Locate the cell with the specified text and output its [X, Y] center coordinate. 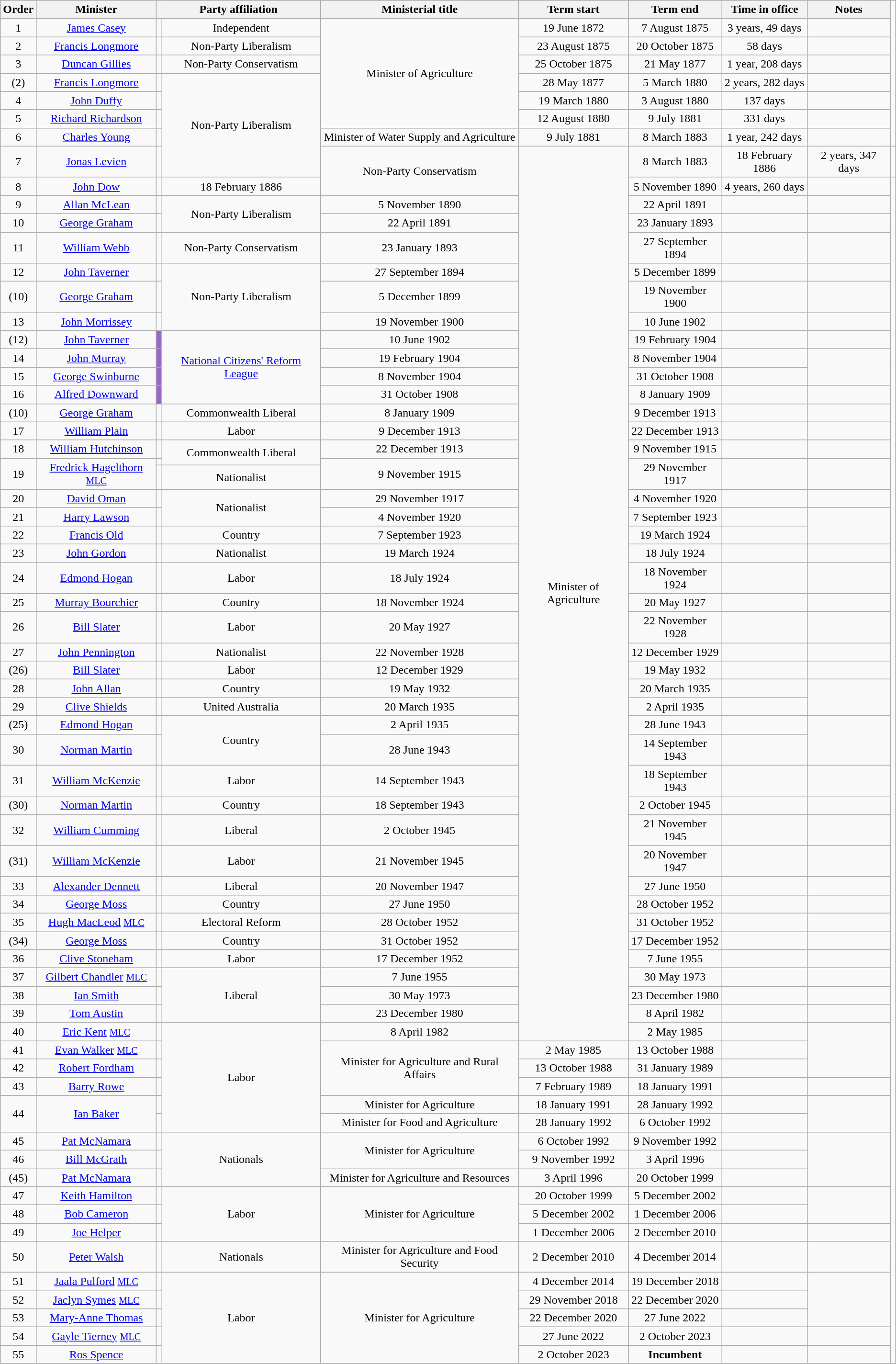
16 [18, 395]
Alexander Dennett [97, 886]
6 [18, 137]
Eric Kent MLC [97, 1032]
Jaala Pulford MLC [97, 1282]
Term end [675, 10]
Ministerial title [419, 10]
Evan Walker MLC [97, 1050]
Minister for Agriculture and Food Security [419, 1257]
23 August 1875 [573, 46]
David Oman [97, 498]
28 [18, 688]
Charles Young [97, 137]
2 years, 347 days [849, 162]
11 [18, 247]
34 [18, 904]
31 January 1989 [675, 1068]
38 [18, 995]
53 [18, 1318]
John Pennington [97, 652]
National Citizens' Reform League [241, 367]
(31) [18, 861]
20 October 1875 [675, 46]
Time in office [765, 10]
35 [18, 922]
9 [18, 204]
Ian Baker [97, 1114]
Gayle Tierney MLC [97, 1336]
29 November 2018 [573, 1300]
1 year, 208 days [765, 64]
John Dow [97, 186]
1 year, 242 days [765, 137]
John Gordon [97, 553]
21 May 1877 [675, 64]
Bob Cameron [97, 1214]
Murray Bourchier [97, 603]
30 [18, 750]
George Swinburne [97, 376]
Tom Austin [97, 1014]
Notes [849, 10]
William Webb [97, 247]
49 [18, 1232]
28 May 1877 [573, 82]
25 [18, 603]
7 August 1875 [675, 28]
Hugh MacLeod MLC [97, 922]
Term start [573, 10]
Minister for Food and Agriculture [419, 1123]
19 December 2018 [675, 1282]
5 [18, 119]
54 [18, 1336]
51 [18, 1282]
42 [18, 1068]
12 [18, 272]
Party affiliation [238, 10]
(26) [18, 670]
58 days [765, 46]
46 [18, 1159]
Bill McGrath [97, 1159]
22 [18, 535]
Allan McLean [97, 204]
23 [18, 553]
William Cumming [97, 830]
Robert Fordham [97, 1068]
31 [18, 780]
48 [18, 1214]
Francis Old [97, 535]
10 [18, 223]
Ros Spence [97, 1354]
Joe Helper [97, 1232]
12 August 1880 [573, 119]
James Casey [97, 28]
(25) [18, 725]
Gilbert Chandler MLC [97, 977]
Fredrick Hagelthorn MLC [97, 474]
39 [18, 1014]
Peter Walsh [97, 1257]
William Hutchinson [97, 449]
4 [18, 101]
37 [18, 977]
24 [18, 577]
United Australia [241, 707]
5 March 1880 [675, 82]
1 [18, 28]
John Duffy [97, 101]
19 March 1880 [573, 101]
7 February 1989 [573, 1086]
Clive Shields [97, 707]
18 [18, 449]
Minister of Water Supply and Agriculture [419, 137]
3 August 1880 [675, 101]
Independent [241, 28]
Electoral Reform [241, 922]
3 years, 49 days [765, 28]
Harry Lawson [97, 517]
52 [18, 1300]
2 [18, 46]
8 [18, 186]
4 years, 260 days [765, 186]
40 [18, 1032]
44 [18, 1114]
43 [18, 1086]
Minister for Agriculture and Rural Affairs [419, 1068]
15 [18, 376]
21 [18, 517]
331 days [765, 119]
20 [18, 498]
55 [18, 1354]
33 [18, 886]
Minister [97, 10]
32 [18, 830]
7 [18, 162]
19 June 1872 [573, 28]
27 [18, 652]
Incumbent [675, 1354]
(45) [18, 1177]
Barry Rowe [97, 1086]
Keith Hamilton [97, 1195]
137 days [765, 101]
Clive Stoneham [97, 959]
45 [18, 1141]
John Murray [97, 358]
50 [18, 1257]
19 [18, 474]
Order [18, 10]
47 [18, 1195]
John Allan [97, 688]
Mary-Anne Thomas [97, 1318]
(34) [18, 941]
John Morrissey [97, 322]
2 years, 282 days [765, 82]
Minister for Agriculture and Resources [419, 1177]
14 [18, 358]
25 October 1875 [573, 64]
36 [18, 959]
3 [18, 64]
26 [18, 627]
Ian Smith [97, 995]
Jonas Levien [97, 162]
Duncan Gillies [97, 64]
Alfred Downward [97, 395]
Jaclyn Symes MLC [97, 1300]
41 [18, 1050]
29 [18, 707]
13 [18, 322]
William Plain [97, 431]
(30) [18, 805]
(12) [18, 340]
17 [18, 431]
Richard Richardson [97, 119]
(2) [18, 82]
